Detect which cell encompasses the target text, then output its (X, Y) center coordinate. 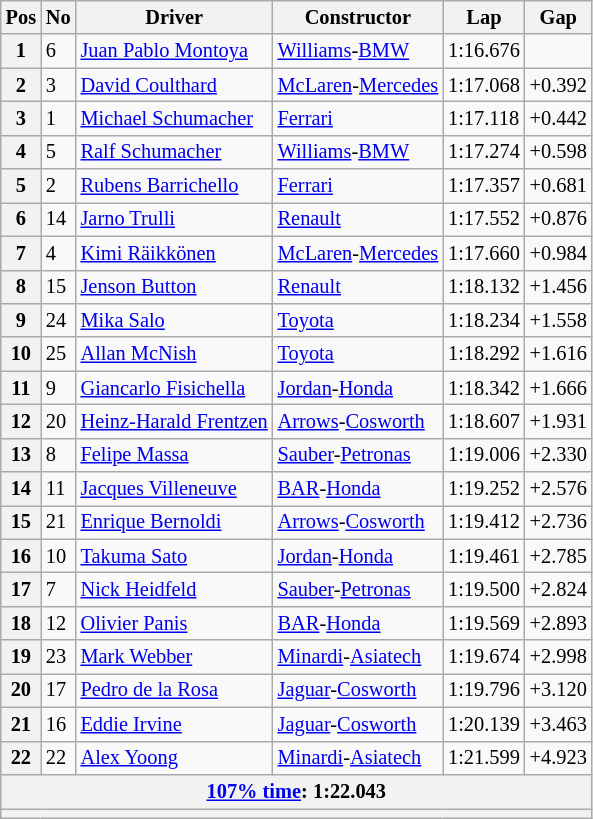
1:19.412 (484, 522)
1:19.674 (484, 657)
19 (21, 657)
Jarno Trulli (174, 219)
Constructor (358, 17)
1:17.552 (484, 219)
1:17.357 (484, 186)
+0.681 (558, 186)
+2.824 (558, 589)
1:19.252 (484, 489)
1:17.118 (484, 118)
Mark Webber (174, 657)
Lap (484, 17)
Juan Pablo Montoya (174, 51)
1:18.342 (484, 388)
Enrique Bernoldi (174, 522)
+1.666 (558, 388)
1:18.234 (484, 320)
+4.923 (558, 758)
+2.576 (558, 489)
+0.442 (558, 118)
+1.616 (558, 354)
1:19.461 (484, 556)
+2.785 (558, 556)
Pos (21, 17)
1:17.274 (484, 152)
Driver (174, 17)
1:17.660 (484, 253)
+2.330 (558, 455)
Giancarlo Fisichella (174, 388)
Michael Schumacher (174, 118)
1:17.068 (484, 85)
Takuma Sato (174, 556)
Ralf Schumacher (174, 152)
+2.998 (558, 657)
Olivier Panis (174, 623)
1:19.006 (484, 455)
+0.984 (558, 253)
Jacques Villeneuve (174, 489)
1:19.569 (484, 623)
+2.893 (558, 623)
+3.463 (558, 724)
1:20.139 (484, 724)
24 (58, 320)
+2.736 (558, 522)
No (58, 17)
Mika Salo (174, 320)
Pedro de la Rosa (174, 690)
13 (21, 455)
David Coulthard (174, 85)
Eddie Irvine (174, 724)
Alex Yoong (174, 758)
1:19.500 (484, 589)
+0.392 (558, 85)
Rubens Barrichello (174, 186)
1:21.599 (484, 758)
Nick Heidfeld (174, 589)
25 (58, 354)
1:18.132 (484, 287)
Allan McNish (174, 354)
23 (58, 657)
Gap (558, 17)
+0.876 (558, 219)
+1.558 (558, 320)
Kimi Räikkönen (174, 253)
+1.456 (558, 287)
107% time: 1:22.043 (296, 791)
18 (21, 623)
Heinz-Harald Frentzen (174, 421)
+0.598 (558, 152)
1:16.676 (484, 51)
Jenson Button (174, 287)
Felipe Massa (174, 455)
+3.120 (558, 690)
1:19.796 (484, 690)
1:18.292 (484, 354)
+1.931 (558, 421)
1:18.607 (484, 421)
